Locate the cell with the specified text and output its (x, y) center coordinate. 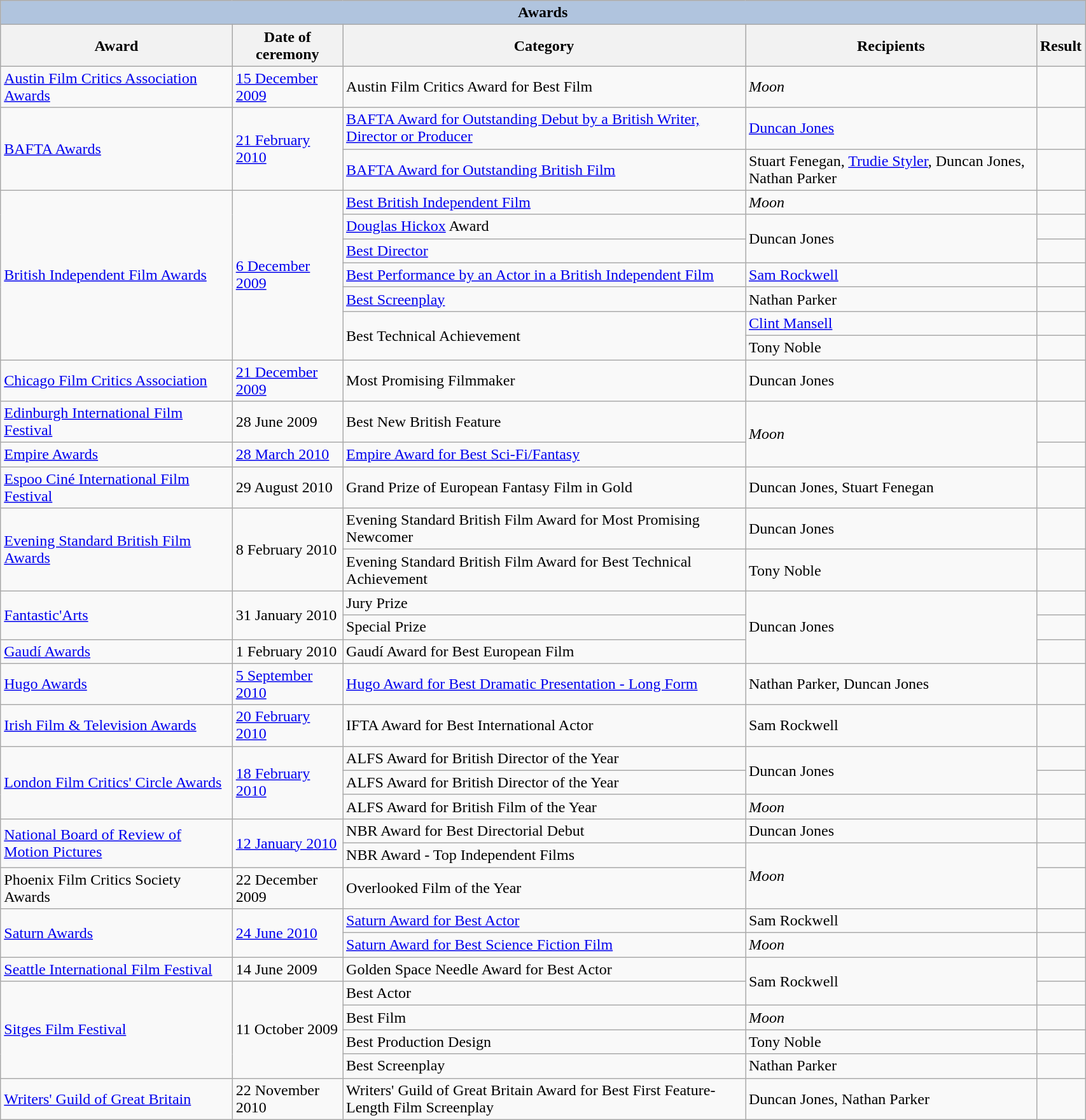
Empire Award for Best Sci-Fi/Fantasy (545, 455)
Fantastic'Arts (116, 615)
Golden Space Needle Award for Best Actor (545, 969)
Seattle International Film Festival (116, 969)
Phoenix Film Critics Society Awards (116, 888)
Saturn Awards (116, 933)
Hugo Awards (116, 684)
Category (545, 46)
11 October 2009 (288, 1030)
ALFS Award for British Film of the Year (545, 806)
Best Film (545, 1018)
Nathan Parker, Duncan Jones (891, 684)
Irish Film & Television Awards (116, 725)
5 September 2010 (288, 684)
Edinburgh International Film Festival (116, 422)
18 February 2010 (288, 782)
Douglas Hickox Award (545, 226)
Duncan Jones, Stuart Fenegan (891, 487)
Austin Film Critics Award for Best Film (545, 86)
Saturn Award for Best Science Fiction Film (545, 945)
BAFTA Award for Outstanding British Film (545, 169)
Evening Standard British Film Awards (116, 550)
6 December 2009 (288, 275)
Best Technical Achievement (545, 335)
Awards (543, 13)
1 February 2010 (288, 651)
Clint Mansell (891, 323)
Writers' Guild of Great Britain Award for Best First Feature-Length Film Screenplay (545, 1099)
Austin Film Critics Association Awards (116, 86)
24 June 2010 (288, 933)
IFTA Award for Best International Actor (545, 725)
Date of ceremony (288, 46)
31 January 2010 (288, 615)
Best British Independent Film (545, 202)
Gaudí Awards (116, 651)
Evening Standard British Film Award for Best Technical Achievement (545, 570)
Hugo Award for Best Dramatic Presentation - Long Form (545, 684)
Empire Awards (116, 455)
Best Production Design (545, 1042)
8 February 2010 (288, 550)
28 March 2010 (288, 455)
Sitges Film Festival (116, 1030)
21 December 2009 (288, 380)
Stuart Fenegan, Trudie Styler, Duncan Jones, Nathan Parker (891, 169)
Jury Prize (545, 603)
National Board of Review of Motion Pictures (116, 843)
28 June 2009 (288, 422)
21 February 2010 (288, 149)
Most Promising Filmmaker (545, 380)
British Independent Film Awards (116, 275)
BAFTA Award for Outstanding Debut by a British Writer, Director or Producer (545, 128)
15 December 2009 (288, 86)
NBR Award for Best Directorial Debut (545, 831)
NBR Award - Top Independent Films (545, 855)
Saturn Award for Best Actor (545, 921)
Gaudí Award for Best European Film (545, 651)
12 January 2010 (288, 843)
14 June 2009 (288, 969)
Overlooked Film of the Year (545, 888)
Best Director (545, 251)
Recipients (891, 46)
Espoo Ciné International Film Festival (116, 487)
Writers' Guild of Great Britain (116, 1099)
Chicago Film Critics Association (116, 380)
Special Prize (545, 627)
Award (116, 46)
22 November 2010 (288, 1099)
Evening Standard British Film Award for Most Promising Newcomer (545, 529)
29 August 2010 (288, 487)
Best New British Feature (545, 422)
Duncan Jones, Nathan Parker (891, 1099)
Grand Prize of European Fantasy Film in Gold (545, 487)
Best Actor (545, 993)
BAFTA Awards (116, 149)
Result (1061, 46)
20 February 2010 (288, 725)
22 December 2009 (288, 888)
London Film Critics' Circle Awards (116, 782)
Best Performance by an Actor in a British Independent Film (545, 275)
